Locate the cell with the specified text and output its [X, Y] center coordinate. 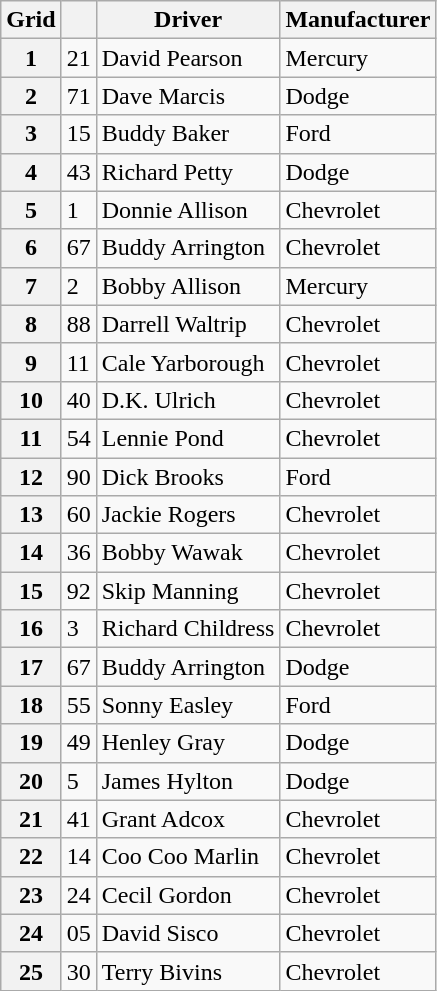
Grant Adcox [188, 819]
David Pearson [188, 58]
19 [31, 743]
Terry Bivins [188, 971]
Richard Petty [188, 172]
20 [31, 781]
17 [31, 667]
Dick Brooks [188, 477]
Lennie Pond [188, 438]
40 [78, 400]
88 [78, 324]
David Sisco [188, 933]
10 [31, 400]
Henley Gray [188, 743]
49 [78, 743]
Richard Childress [188, 629]
36 [78, 553]
Darrell Waltrip [188, 324]
60 [78, 515]
18 [31, 705]
90 [78, 477]
Sonny Easley [188, 705]
Dave Marcis [188, 96]
D.K. Ulrich [188, 400]
41 [78, 819]
55 [78, 705]
Driver [188, 20]
Manufacturer [358, 20]
Coo Coo Marlin [188, 857]
43 [78, 172]
54 [78, 438]
Skip Manning [188, 591]
05 [78, 933]
Jackie Rogers [188, 515]
22 [31, 857]
12 [31, 477]
Bobby Wawak [188, 553]
8 [31, 324]
23 [31, 895]
Cecil Gordon [188, 895]
Cale Yarborough [188, 362]
Buddy Baker [188, 134]
Grid [31, 20]
Bobby Allison [188, 286]
30 [78, 971]
7 [31, 286]
16 [31, 629]
Donnie Allison [188, 210]
James Hylton [188, 781]
13 [31, 515]
6 [31, 248]
71 [78, 96]
25 [31, 971]
4 [31, 172]
9 [31, 362]
92 [78, 591]
